Provide the (X, Y) coordinate of the cell's center where the given text is located.  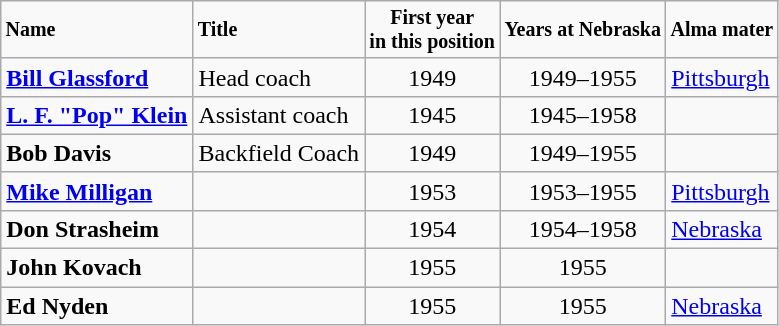
Years at Nebraska (583, 30)
Head coach (279, 77)
Don Strasheim (97, 229)
1954–1958 (583, 229)
1945 (432, 115)
1945–1958 (583, 115)
1954 (432, 229)
Bill Glassford (97, 77)
Alma mater (722, 30)
Title (279, 30)
Assistant coach (279, 115)
L. F. "Pop" Klein (97, 115)
Ed Nyden (97, 306)
Backfield Coach (279, 153)
First yearin this position (432, 30)
Bob Davis (97, 153)
1953–1955 (583, 191)
John Kovach (97, 268)
1953 (432, 191)
Name (97, 30)
Mike Milligan (97, 191)
